Find where the given text appears and provide that cell's center as (X, Y) coordinate. 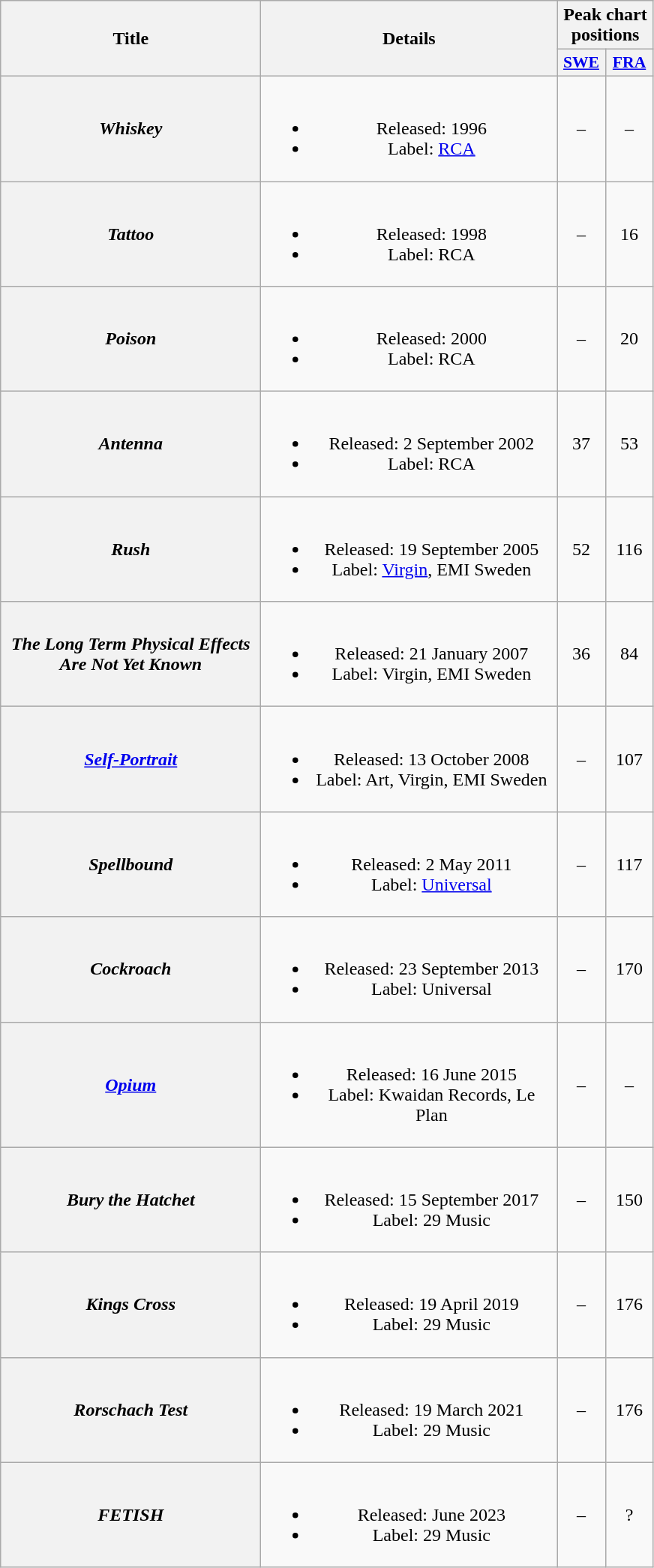
Antenna (130, 444)
16 (629, 234)
150 (629, 1200)
Released: 19 April 2019Label: 29 Music (409, 1305)
Released: 19 March 2021Label: 29 Music (409, 1410)
Tattoo (130, 234)
116 (629, 549)
36 (581, 654)
FRA (629, 63)
Spellbound (130, 864)
Cockroach (130, 969)
Released: 15 September 2017Label: 29 Music (409, 1200)
Released: 16 June 2015Label: Kwaidan Records, Le Plan (409, 1085)
53 (629, 444)
Released: 19 September 2005Label: Virgin, EMI Sweden (409, 549)
? (629, 1515)
Whiskey (130, 128)
Kings Cross (130, 1305)
37 (581, 444)
Rorschach Test (130, 1410)
Released: 2 September 2002Label: RCA (409, 444)
Peak chart positions (605, 26)
Released: 23 September 2013Label: Universal (409, 969)
52 (581, 549)
84 (629, 654)
Released: 1996Label: RCA (409, 128)
SWE (581, 63)
Released: 13 October 2008Label: Art, Virgin, EMI Sweden (409, 759)
107 (629, 759)
Released: 2 May 2011Label: Universal (409, 864)
Released: June 2023Label: 29 Music (409, 1515)
Details (409, 39)
117 (629, 864)
Opium (130, 1085)
Bury the Hatchet (130, 1200)
Released: 2000Label: RCA (409, 339)
Poison (130, 339)
FETISH (130, 1515)
Released: 1998Label: RCA (409, 234)
Released: 21 January 2007Label: Virgin, EMI Sweden (409, 654)
170 (629, 969)
Rush (130, 549)
Title (130, 39)
Self-Portrait (130, 759)
The Long Term Physical Effects Are Not Yet Known (130, 654)
20 (629, 339)
